From the cell containing the given text, extract its center point as [X, Y] coordinate. 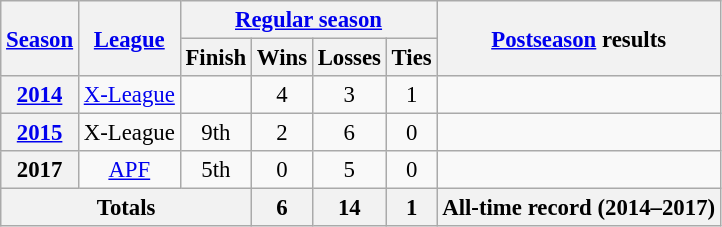
2014 [40, 95]
14 [349, 208]
2015 [40, 133]
5th [216, 170]
Postseason results [578, 38]
5 [349, 170]
9th [216, 133]
Finish [216, 58]
Wins [282, 58]
All-time record (2014–2017) [578, 208]
APF [129, 170]
League [129, 38]
Totals [126, 208]
Ties [412, 58]
2 [282, 133]
Losses [349, 58]
2017 [40, 170]
4 [282, 95]
3 [349, 95]
Season [40, 38]
Regular season [308, 20]
